Determine the (X, Y) coordinate at the center of the cell enclosing the given text.  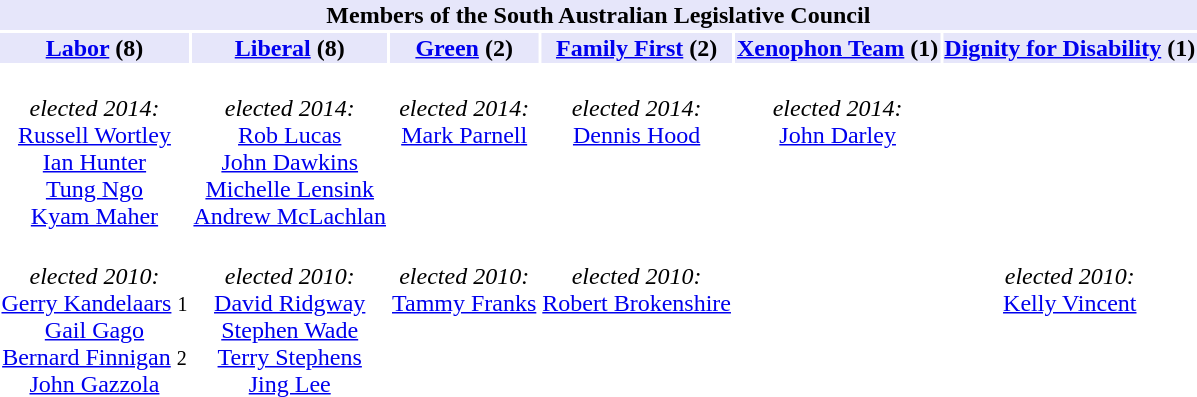
Members of the South Australian Legislative Council (598, 15)
Green (2) (464, 48)
elected 2014: Russell Wortley Ian Hunter Tung Ngo Kyam Maher (94, 148)
elected 2014: Rob Lucas John Dawkins Michelle Lensink Andrew McLachlan (290, 148)
elected 2014: John Darley (837, 148)
Family First (2) (637, 48)
elected 2014: Dennis Hood (637, 148)
elected 2014: Mark Parnell (464, 148)
Dignity for Disability (1) (1070, 48)
Labor (8) (94, 48)
Xenophon Team (1) (837, 48)
Liberal (8) (290, 48)
